Output the [X, Y] coordinate of the center of the cell containing the given text.  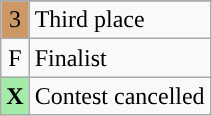
Contest cancelled [120, 96]
F [15, 58]
Finalist [120, 58]
3 [15, 20]
Third place [120, 20]
X [15, 96]
